Pinpoint the cell where the given text exists, returning its [X, Y] midpoint coordinate. 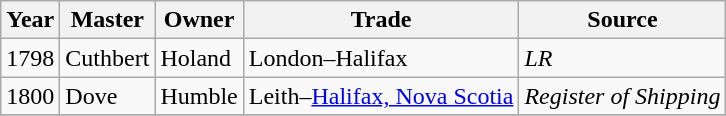
Humble [199, 96]
Register of Shipping [622, 96]
Leith–Halifax, Nova Scotia [381, 96]
Master [108, 20]
1798 [30, 58]
Holand [199, 58]
Owner [199, 20]
Dove [108, 96]
Trade [381, 20]
Cuthbert [108, 58]
1800 [30, 96]
Source [622, 20]
London–Halifax [381, 58]
Year [30, 20]
LR [622, 58]
